Determine the (X, Y) coordinate at the center of the cell enclosing the given text.  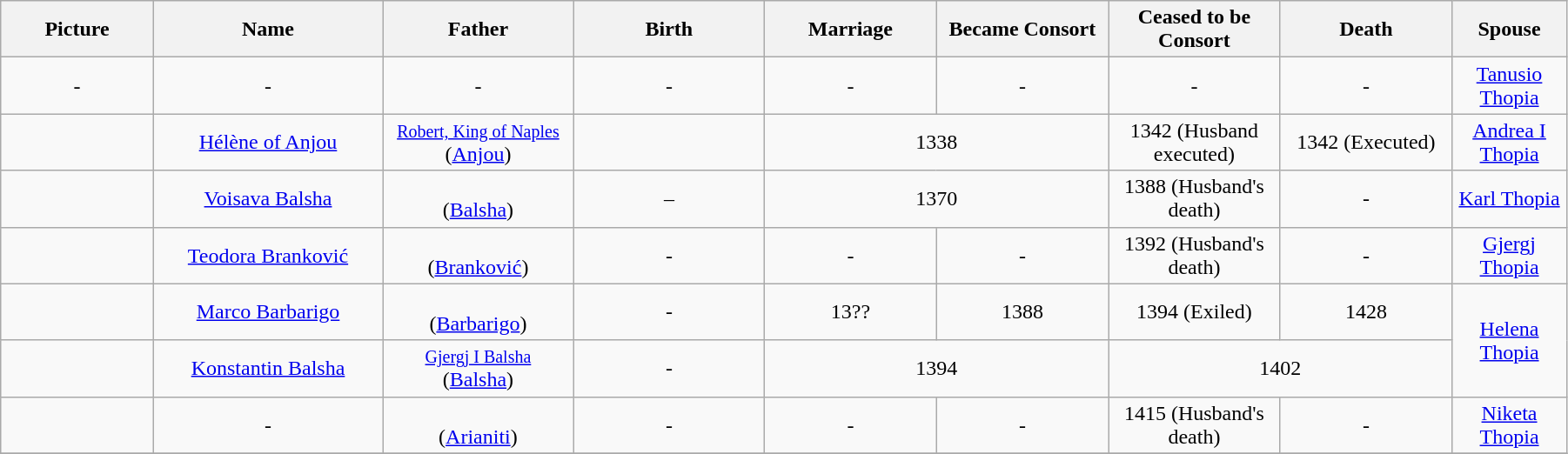
Name (268, 30)
Hélène of Anjou (268, 143)
Robert, King of Naples(Anjou) (479, 143)
(Barbarigo) (479, 311)
Helena Thopia (1510, 340)
Father (479, 30)
1415 (Husband's death) (1195, 424)
1338 (936, 143)
Ceased to be Consort (1195, 30)
13?? (851, 311)
Became Consort (1022, 30)
1428 (1366, 311)
Voisava Balsha (268, 198)
1394 (Exiled) (1195, 311)
Gjergj I Balsha(Balsha) (479, 369)
(Arianiti) (479, 424)
Konstantin Balsha (268, 369)
Niketa Thopia (1510, 424)
1402 (1281, 369)
Death (1366, 30)
– (668, 198)
Birth (668, 30)
(Balsha) (479, 198)
1394 (936, 369)
1342 (Executed) (1366, 143)
Andrea I Thopia (1510, 143)
1342 (Husband executed) (1195, 143)
Karl Thopia (1510, 198)
1388 (Husband's death) (1195, 198)
1370 (936, 198)
Marriage (851, 30)
Picture (77, 30)
(Branković) (479, 256)
Spouse (1510, 30)
Gjergj Thopia (1510, 256)
1388 (1022, 311)
Marco Barbarigo (268, 311)
1392 (Husband's death) (1195, 256)
Teodora Branković (268, 256)
Tanusio Thopia (1510, 85)
